Pinpoint the cell where the given text exists, returning its [X, Y] midpoint coordinate. 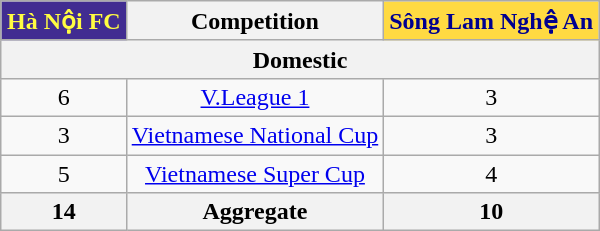
Vietnamese National Cup [255, 135]
V.League 1 [255, 97]
5 [64, 173]
6 [64, 97]
Sông Lam Nghệ An [492, 21]
14 [64, 212]
10 [492, 212]
Hà Nội FC [64, 21]
Vietnamese Super Cup [255, 173]
Aggregate [255, 212]
Competition [255, 21]
4 [492, 173]
Domestic [300, 59]
